Return [x, y] of the center of cell containing provided text 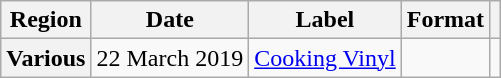
Date [170, 20]
Label [326, 20]
Cooking Vinyl [326, 58]
Various [46, 58]
22 March 2019 [170, 58]
Region [46, 20]
Format [445, 20]
